Output the (X, Y) coordinate of the center of the cell containing the given text.  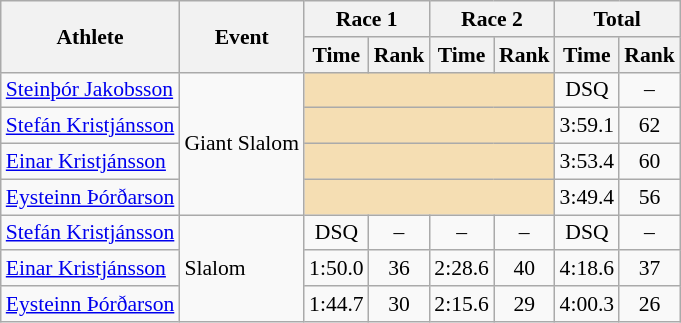
56 (650, 197)
36 (400, 269)
26 (650, 304)
Giant Slalom (242, 143)
2:15.6 (462, 304)
Slalom (242, 268)
3:59.1 (588, 126)
2:28.6 (462, 269)
30 (400, 304)
Athlete (90, 36)
3:49.4 (588, 197)
60 (650, 162)
1:44.7 (336, 304)
Event (242, 36)
Steinþór Jakobsson (90, 90)
1:50.0 (336, 269)
3:53.4 (588, 162)
29 (524, 304)
37 (650, 269)
62 (650, 126)
Total (618, 19)
4:18.6 (588, 269)
40 (524, 269)
Race 2 (492, 19)
Race 1 (366, 19)
4:00.3 (588, 304)
